Provide the (X, Y) coordinate of the cell's center where the given text is located.  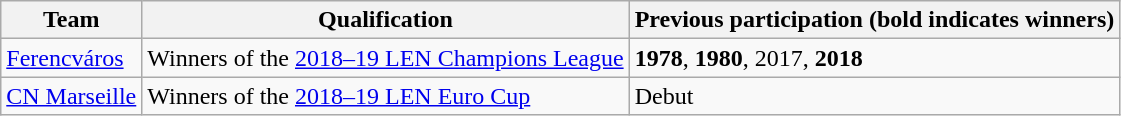
Winners of the 2018–19 LEN Euro Cup (386, 96)
CN Marseille (72, 96)
Team (72, 20)
Ferencváros (72, 58)
1978, 1980, 2017, 2018 (874, 58)
Winners of the 2018–19 LEN Champions League (386, 58)
Debut (874, 96)
Previous participation (bold indicates winners) (874, 20)
Qualification (386, 20)
